For the text-containing cell, return its midpoint in (X, Y) coordinate format. 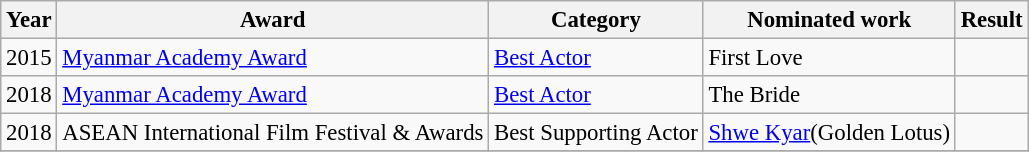
Year (29, 20)
Category (596, 20)
Best Supporting Actor (596, 133)
Nominated work (829, 20)
First Love (829, 58)
Result (992, 20)
Shwe Kyar(Golden Lotus) (829, 133)
2015 (29, 58)
Award (273, 20)
The Bride (829, 95)
ASEAN International Film Festival & Awards (273, 133)
